Capture the cell that displays the provided text and extract its [X, Y] central coordinate. 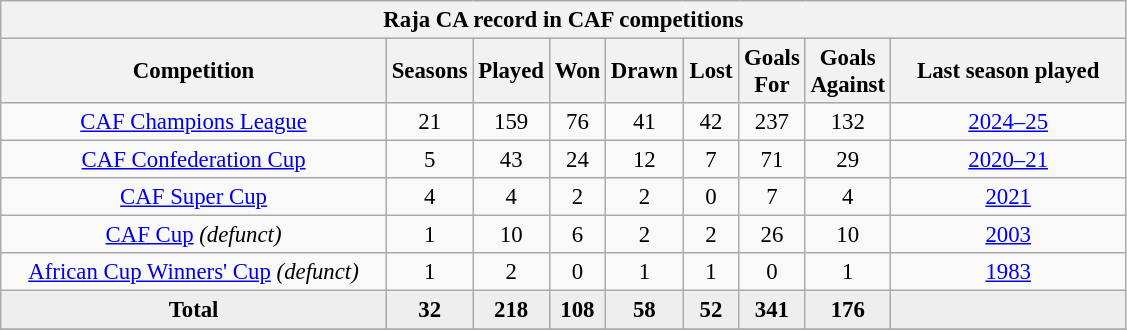
Goals Against [848, 72]
Won [577, 72]
CAF Super Cup [194, 197]
43 [511, 160]
African Cup Winners' Cup (defunct) [194, 273]
237 [772, 122]
Total [194, 310]
Raja CA record in CAF competitions [564, 20]
76 [577, 122]
12 [645, 160]
21 [430, 122]
2024–25 [1008, 122]
32 [430, 310]
Seasons [430, 72]
42 [711, 122]
2003 [1008, 235]
6 [577, 235]
CAF Cup (defunct) [194, 235]
58 [645, 310]
218 [511, 310]
26 [772, 235]
341 [772, 310]
2020–21 [1008, 160]
159 [511, 122]
52 [711, 310]
Drawn [645, 72]
Lost [711, 72]
29 [848, 160]
71 [772, 160]
176 [848, 310]
2021 [1008, 197]
5 [430, 160]
24 [577, 160]
108 [577, 310]
Goals For [772, 72]
Played [511, 72]
CAF Champions League [194, 122]
Competition [194, 72]
Last season played [1008, 72]
132 [848, 122]
1983 [1008, 273]
CAF Confederation Cup [194, 160]
41 [645, 122]
